Identify which cell holds the provided text, then report its (X, Y) central coordinate. 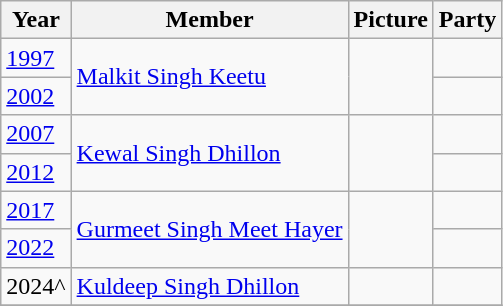
2002 (36, 96)
Year (36, 20)
Party (467, 20)
2017 (36, 210)
2024^ (36, 286)
Member (210, 20)
2007 (36, 134)
2012 (36, 172)
Picture (390, 20)
2022 (36, 248)
Kewal Singh Dhillon (210, 153)
Gurmeet Singh Meet Hayer (210, 229)
Malkit Singh Keetu (210, 77)
Kuldeep Singh Dhillon (210, 286)
1997 (36, 58)
